For the text-containing cell, return its midpoint in (x, y) coordinate format. 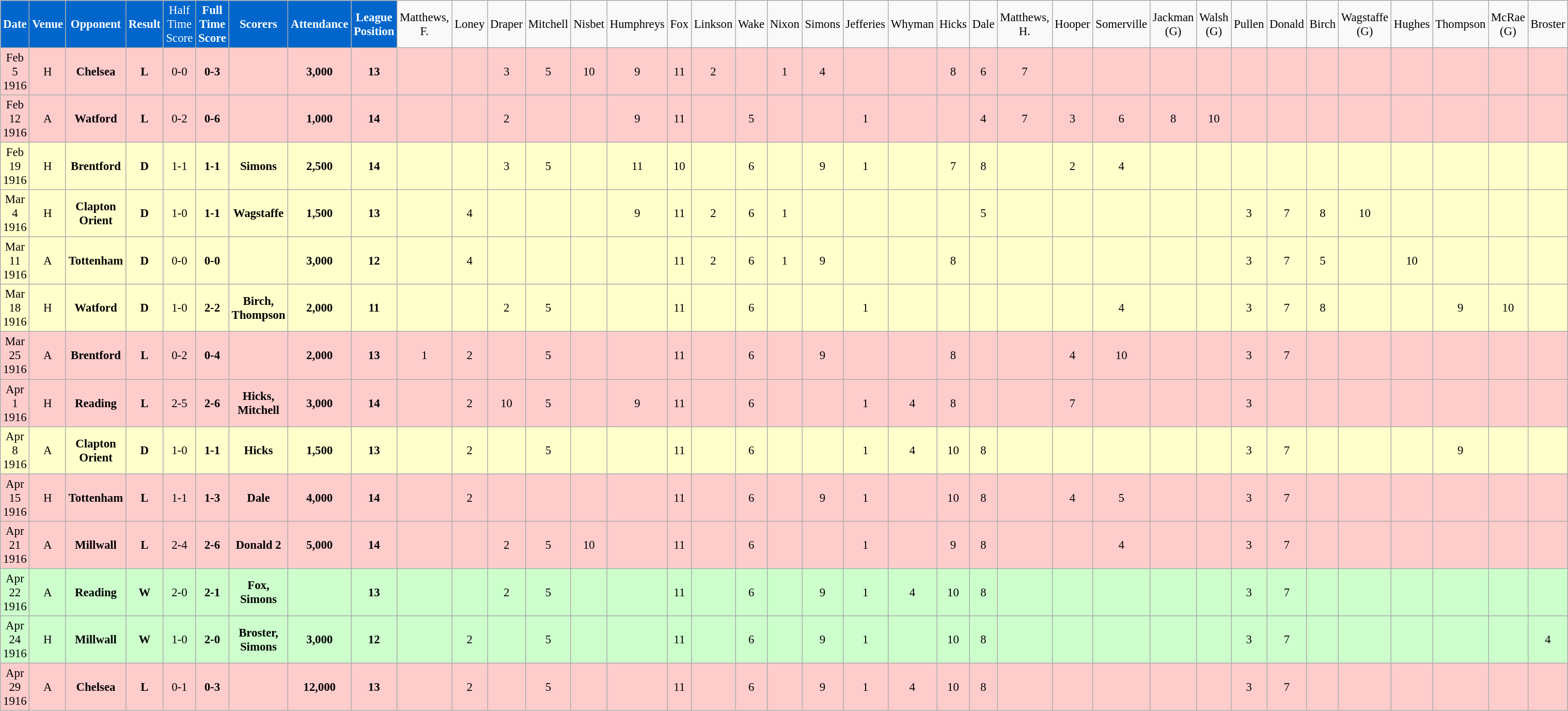
2-1 (213, 592)
Matthews, F. (425, 24)
2-5 (179, 403)
Donald (1287, 24)
Mar 25 1916 (15, 355)
Nixon (785, 24)
League Position (374, 24)
5,000 (320, 545)
Half Time Score (179, 24)
Feb 12 1916 (15, 119)
1-3 (213, 498)
0-1 (179, 687)
Venue (48, 24)
Broster, Simons (258, 640)
Fox, Simons (258, 592)
Birch (1322, 24)
Somerville (1122, 24)
Nisbet (589, 24)
Donald 2 (258, 545)
Draper (507, 24)
Hooper (1072, 24)
Humphreys (637, 24)
Apr 8 1916 (15, 450)
Linkson (713, 24)
Mar 4 1916 (15, 213)
2-2 (213, 308)
Wagstaffe (G) (1365, 24)
Broster (1548, 24)
Apr 22 1916 (15, 592)
Wake (751, 24)
0-6 (213, 119)
0-4 (213, 355)
Attendance (320, 24)
Walsh (G) (1214, 24)
Apr 24 1916 (15, 640)
Matthews, H. (1025, 24)
Mar 11 1916 (15, 261)
2,500 (320, 166)
Apr 15 1916 (15, 498)
Scorers (258, 24)
Apr 1 1916 (15, 403)
Feb 5 1916 (15, 72)
Mitchell (548, 24)
Jefferies (866, 24)
Loney (470, 24)
Full Time Score (213, 24)
4,000 (320, 498)
Date (15, 24)
2-4 (179, 545)
Jackman (G) (1173, 24)
Whyman (912, 24)
Apr 21 1916 (15, 545)
Hicks, Mitchell (258, 403)
Apr 29 1916 (15, 687)
Pullen (1249, 24)
McRae (G) (1508, 24)
12,000 (320, 687)
Opponent (96, 24)
Thompson (1461, 24)
Fox (679, 24)
Wagstaffe (258, 213)
Mar 18 1916 (15, 308)
Feb 19 1916 (15, 166)
1,000 (320, 119)
Hughes (1412, 24)
Birch, Thompson (258, 308)
Result (145, 24)
